Identify which cell holds the provided text, then report its [x, y] central coordinate. 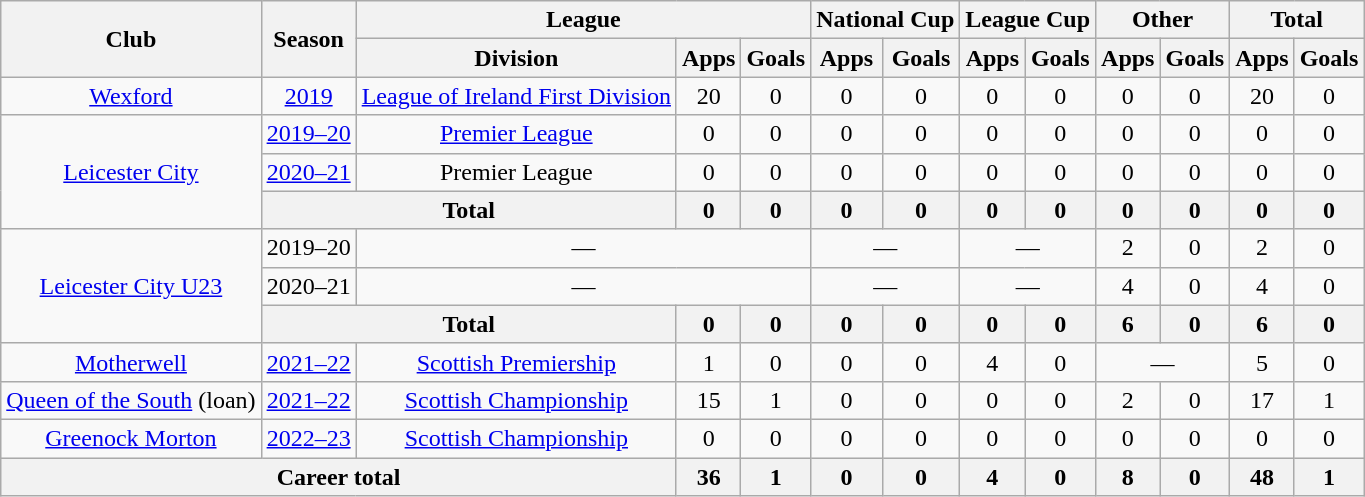
36 [708, 477]
2019 [308, 96]
Queen of the South (loan) [131, 400]
15 [708, 400]
Leicester City [131, 172]
Wexford [131, 96]
48 [1262, 477]
17 [1262, 400]
Other [1163, 20]
League Cup [1028, 20]
Greenock Morton [131, 438]
Scottish Premiership [516, 362]
Leicester City U23 [131, 286]
2022–23 [308, 438]
Club [131, 39]
8 [1128, 477]
Division [516, 58]
League of Ireland First Division [516, 96]
Career total [339, 477]
League [583, 20]
Season [308, 39]
5 [1262, 362]
National Cup [886, 20]
Motherwell [131, 362]
